Pinpoint the cell where the given text exists, returning its (X, Y) midpoint coordinate. 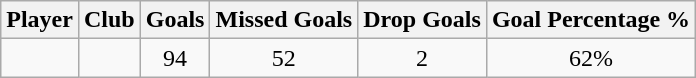
Drop Goals (422, 20)
94 (175, 58)
62% (590, 58)
Player (40, 20)
Missed Goals (284, 20)
52 (284, 58)
Goals (175, 20)
2 (422, 58)
Goal Percentage % (590, 20)
Club (109, 20)
